Return the [x, y] coordinate for the center point of the cell that contains the specified text.  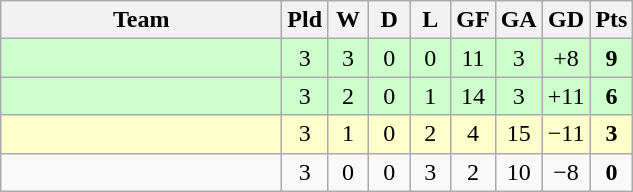
L [430, 20]
−8 [566, 172]
−11 [566, 134]
+11 [566, 96]
15 [518, 134]
W [348, 20]
14 [473, 96]
GF [473, 20]
6 [612, 96]
10 [518, 172]
GA [518, 20]
Pts [612, 20]
11 [473, 58]
Pld [305, 20]
+8 [566, 58]
D [390, 20]
4 [473, 134]
9 [612, 58]
Team [142, 20]
GD [566, 20]
